Provide the (x, y) coordinate of the cell's center where the given text is located.  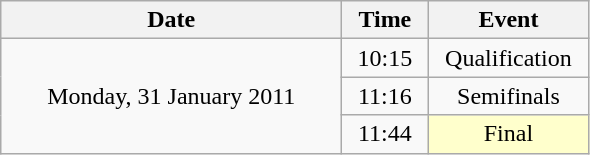
11:16 (385, 96)
Time (385, 20)
Qualification (508, 58)
Event (508, 20)
Semifinals (508, 96)
Final (508, 134)
10:15 (385, 58)
Date (172, 20)
Monday, 31 January 2011 (172, 96)
11:44 (385, 134)
